Locate the cell with the specified text and output its (x, y) center coordinate. 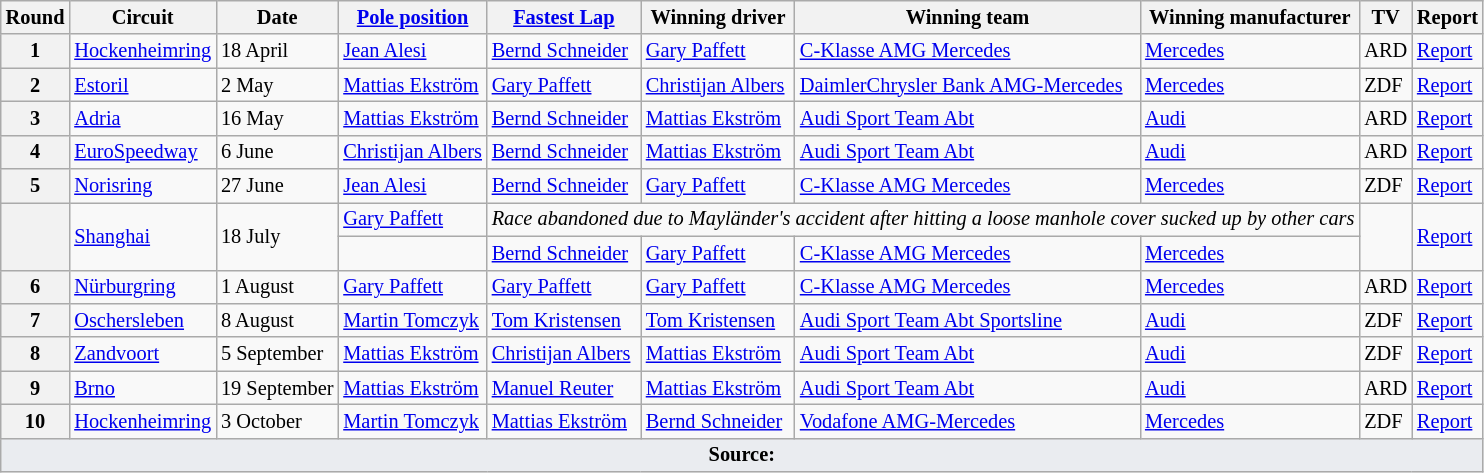
EuroSpeedway (142, 152)
7 (36, 320)
Estoril (142, 85)
2 (36, 85)
4 (36, 152)
Winning manufacturer (1250, 17)
Vodafone AMG-Mercedes (968, 421)
DaimlerChrysler Bank AMG-Mercedes (968, 85)
Shanghai (142, 236)
9 (36, 388)
6 June (277, 152)
8 August (277, 320)
Oschersleben (142, 320)
Adria (142, 118)
Source: (742, 455)
1 August (277, 287)
19 September (277, 388)
Fastest Lap (564, 17)
Manuel Reuter (564, 388)
Winning team (968, 17)
10 (36, 421)
Norisring (142, 186)
Circuit (142, 17)
18 July (277, 236)
18 April (277, 51)
Date (277, 17)
5 (36, 186)
Zandvoort (142, 354)
2 May (277, 85)
Winning driver (718, 17)
6 (36, 287)
3 (36, 118)
27 June (277, 186)
Round (36, 17)
Nürburgring (142, 287)
16 May (277, 118)
8 (36, 354)
Race abandoned due to Mayländer's accident after hitting a loose manhole cover sucked up by other cars (924, 219)
5 September (277, 354)
Brno (142, 388)
1 (36, 51)
3 October (277, 421)
TV (1386, 17)
Pole position (412, 17)
Audi Sport Team Abt Sportsline (968, 320)
